Find where the given text appears and provide that cell's center as [x, y] coordinate. 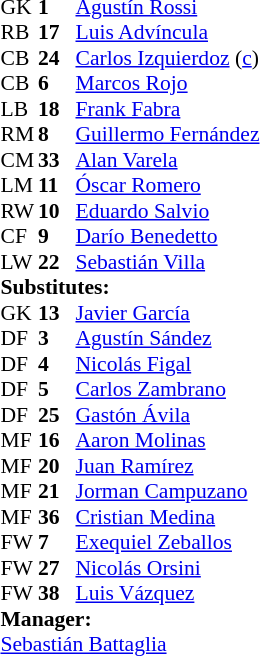
LM [19, 185]
20 [57, 466]
17 [57, 33]
Sebastián Villa [167, 262]
Carlos Zambrano [167, 389]
11 [57, 185]
5 [57, 389]
18 [57, 109]
RB [19, 33]
3 [57, 339]
RW [19, 211]
Nicolás Figal [167, 364]
Óscar Romero [167, 185]
10 [57, 211]
4 [57, 364]
24 [57, 58]
Substitutes: [130, 287]
33 [57, 160]
CF [19, 237]
LB [19, 109]
Darío Benedetto [167, 237]
Juan Ramírez [167, 466]
13 [57, 313]
8 [57, 135]
Eduardo Salvio [167, 211]
Jorman Campuzano [167, 491]
Frank Fabra [167, 109]
Marcos Rojo [167, 83]
16 [57, 441]
6 [57, 83]
LW [19, 262]
Alan Varela [167, 160]
Luis Advíncula [167, 33]
Nicolás Orsini [167, 568]
22 [57, 262]
27 [57, 568]
Luis Vázquez [167, 593]
9 [57, 237]
Carlos Izquierdoz (c) [167, 58]
Cristian Medina [167, 517]
Manager: [130, 619]
GK [19, 313]
Aaron Molinas [167, 441]
Gastón Ávila [167, 415]
36 [57, 517]
25 [57, 415]
Exequiel Zeballos [167, 543]
RM [19, 135]
Javier García [167, 313]
Agustín Sández [167, 339]
38 [57, 593]
CM [19, 160]
7 [57, 543]
21 [57, 491]
Guillermo Fernández [167, 135]
